From the cell containing the given text, extract its center point as [x, y] coordinate. 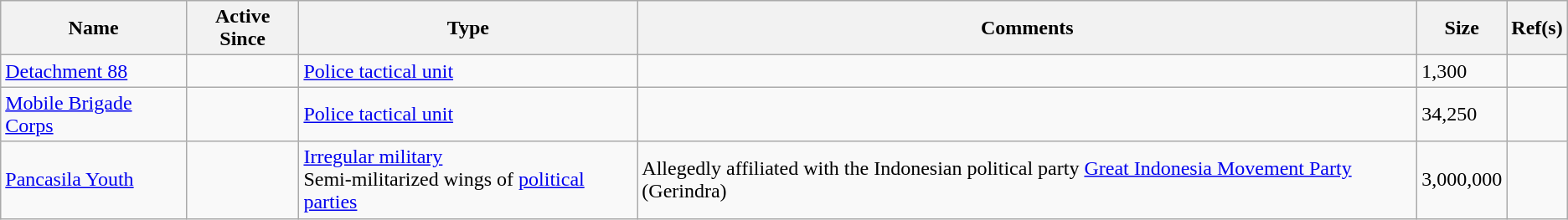
Irregular militarySemi-militarized wings of political parties [468, 180]
Name [94, 28]
Active Since [243, 28]
1,300 [1462, 71]
34,250 [1462, 114]
3,000,000 [1462, 180]
Type [468, 28]
Comments [1027, 28]
Ref(s) [1537, 28]
Detachment 88 [94, 71]
Mobile Brigade Corps [94, 114]
Pancasila Youth [94, 180]
Size [1462, 28]
Allegedly affiliated with the Indonesian political party Great Indonesia Movement Party (Gerindra) [1027, 180]
